Find where the given text appears and provide that cell's center as [x, y] coordinate. 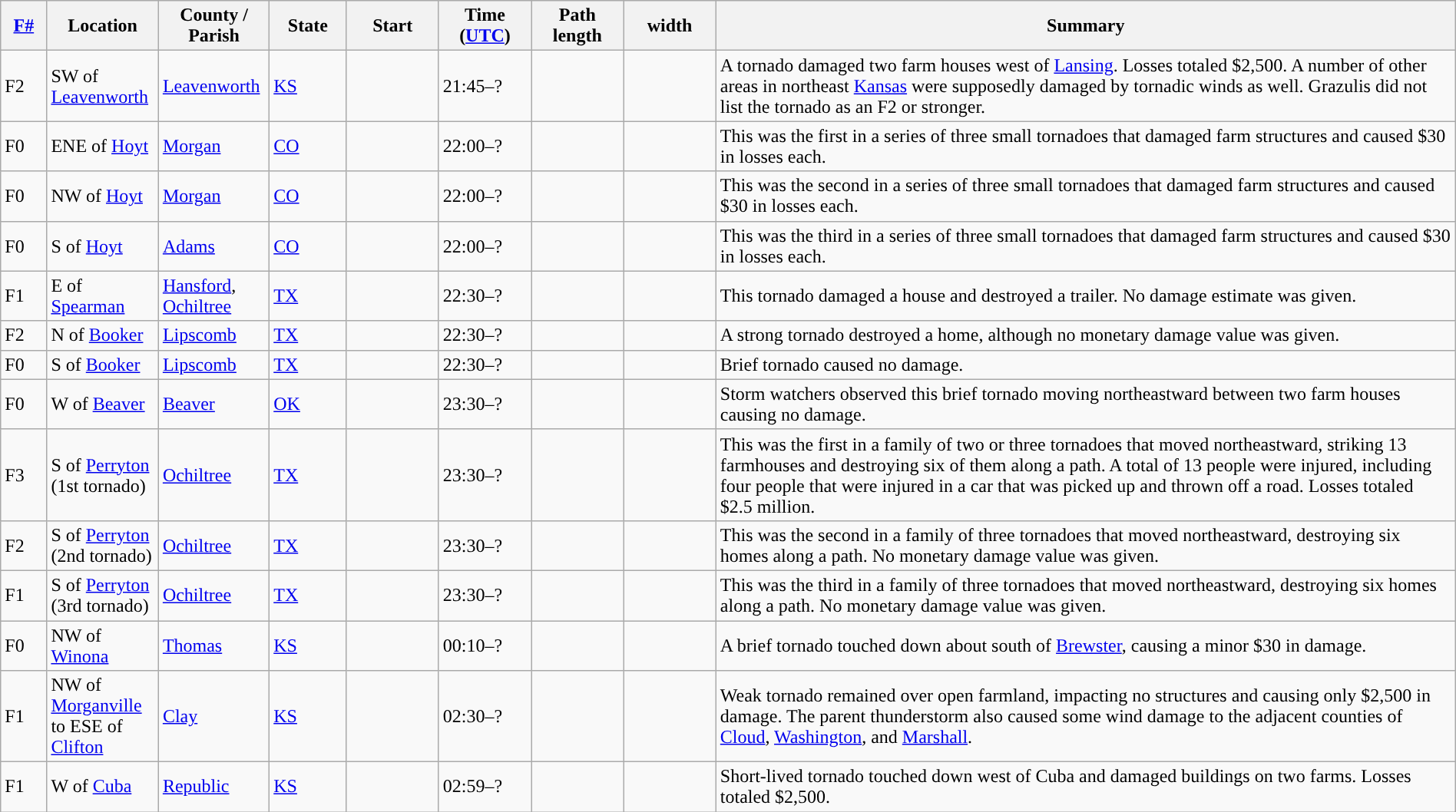
S of Perryton (3rd tornado) [103, 596]
Clay [213, 717]
Brief tornado caused no damage. [1086, 365]
SW of Leavenworth [103, 86]
Location [103, 26]
Path length [577, 26]
S of Booker [103, 365]
Thomas [213, 645]
Storm watchers observed this brief tornado moving northeastward between two farm houses causing no damage. [1086, 404]
S of Hoyt [103, 246]
S of Perryton (2nd tornado) [103, 545]
F# [24, 26]
County / Parish [213, 26]
N of Booker [103, 335]
Hansford, Ochiltree [213, 296]
NW of Morganville to ESE of Clifton [103, 717]
Beaver [213, 404]
width [670, 26]
F3 [24, 474]
This was the first in a series of three small tornadoes that damaged farm structures and caused $30 in losses each. [1086, 146]
This was the third in a series of three small tornadoes that damaged farm structures and caused $30 in losses each. [1086, 246]
02:30–? [485, 717]
S of Perryton (1st tornado) [103, 474]
A strong tornado destroyed a home, although no monetary damage value was given. [1086, 335]
02:59–? [485, 787]
Time (UTC) [485, 26]
Short-lived tornado touched down west of Cuba and damaged buildings on two farms. Losses totaled $2,500. [1086, 787]
This was the second in a family of three tornadoes that moved northeastward, destroying six homes along a path. No monetary damage value was given. [1086, 545]
Start [392, 26]
00:10–? [485, 645]
Adams [213, 246]
A brief tornado touched down about south of Brewster, causing a minor $30 in damage. [1086, 645]
Summary [1086, 26]
W of Cuba [103, 787]
This was the second in a series of three small tornadoes that damaged farm structures and caused $30 in losses each. [1086, 196]
W of Beaver [103, 404]
Republic [213, 787]
NW of Winona [103, 645]
NW of Hoyt [103, 196]
State [308, 26]
OK [308, 404]
This was the third in a family of three tornadoes that moved northeastward, destroying six homes along a path. No monetary damage value was given. [1086, 596]
This tornado damaged a house and destroyed a trailer. No damage estimate was given. [1086, 296]
Leavenworth [213, 86]
21:45–? [485, 86]
E of Spearman [103, 296]
ENE of Hoyt [103, 146]
